Extract the (X, Y) coordinate from the center of the cell holding the provided text.  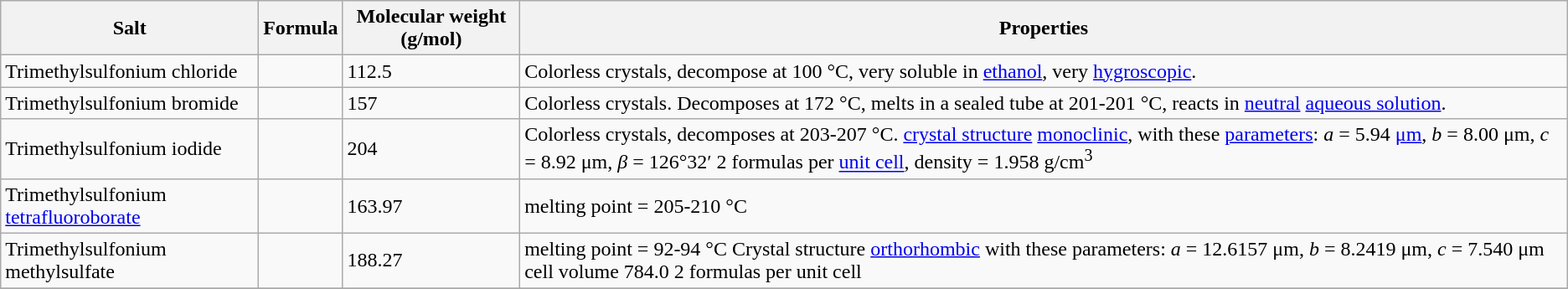
Trimethylsulfonium bromide (130, 103)
Trimethylsulfonium chloride (130, 71)
Trimethylsulfonium methylsulfate (130, 261)
Formula (301, 28)
157 (431, 103)
Colorless crystals, decompose at 100 °C, very soluble in ethanol, very hygroscopic. (1044, 71)
Trimethylsulfonium tetrafluoroborate (130, 206)
Salt (130, 28)
Trimethylsulfonium iodide (130, 149)
Properties (1044, 28)
112.5 (431, 71)
Molecular weight (g/mol) (431, 28)
Colorless crystals. Decomposes at 172 °C, melts in a sealed tube at 201-201 °C, reacts in neutral aqueous solution. (1044, 103)
188.27 (431, 261)
163.97 (431, 206)
melting point = 205-210 °C (1044, 206)
204 (431, 149)
